Extract the [X, Y] coordinate from the center of the cell holding the provided text.  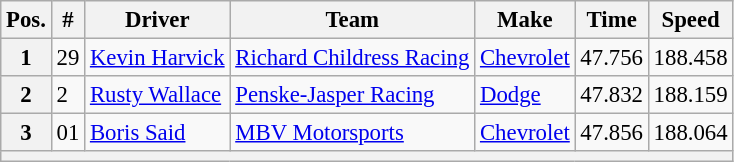
Make [525, 20]
Time [612, 20]
Richard Childress Racing [352, 58]
188.159 [690, 95]
Pos. [26, 20]
47.756 [612, 58]
47.856 [612, 133]
Kevin Harvick [158, 58]
01 [68, 133]
Rusty Wallace [158, 95]
188.458 [690, 58]
188.064 [690, 133]
Dodge [525, 95]
Penske-Jasper Racing [352, 95]
# [68, 20]
1 [26, 58]
47.832 [612, 95]
29 [68, 58]
Team [352, 20]
3 [26, 133]
MBV Motorsports [352, 133]
Driver [158, 20]
Speed [690, 20]
Boris Said [158, 133]
